Extract the [x, y] coordinate from the center of the cell holding the provided text.  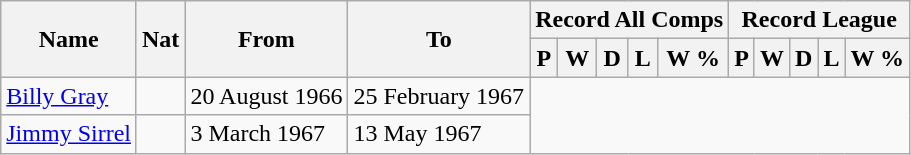
Name [69, 39]
Billy Gray [69, 96]
Jimmy Sirrel [69, 134]
To [439, 39]
Nat [160, 39]
Record League [820, 20]
3 March 1967 [266, 134]
Record All Comps [630, 20]
From [266, 39]
25 February 1967 [439, 96]
13 May 1967 [439, 134]
20 August 1966 [266, 96]
